Detect which cell encompasses the target text, then output its (x, y) center coordinate. 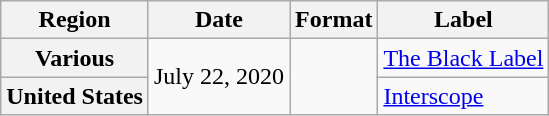
Various (75, 58)
United States (75, 96)
The Black Label (464, 58)
Label (464, 20)
Region (75, 20)
Date (218, 20)
Format (334, 20)
July 22, 2020 (218, 77)
Interscope (464, 96)
